Identify which cell holds the provided text, then report its (X, Y) central coordinate. 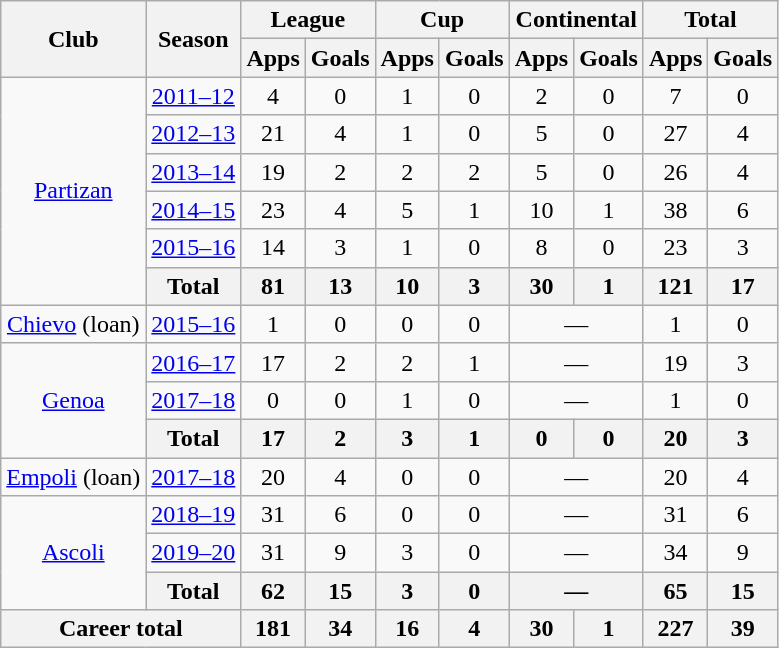
Genoa (74, 400)
21 (273, 134)
38 (675, 210)
Ascoli (74, 553)
Cup (442, 20)
Season (194, 39)
2019–20 (194, 553)
2013–14 (194, 172)
2016–17 (194, 362)
League (308, 20)
65 (675, 591)
Partizan (74, 191)
27 (675, 134)
14 (273, 248)
Career total (121, 629)
2014–15 (194, 210)
227 (675, 629)
Empoli (loan) (74, 477)
39 (743, 629)
7 (675, 96)
Continental (576, 20)
13 (340, 286)
Club (74, 39)
181 (273, 629)
16 (407, 629)
2018–19 (194, 515)
Chievo (loan) (74, 324)
121 (675, 286)
62 (273, 591)
2012–13 (194, 134)
26 (675, 172)
81 (273, 286)
8 (541, 248)
2011–12 (194, 96)
